Return the (X, Y) coordinate for the center point of the cell that contains the specified text.  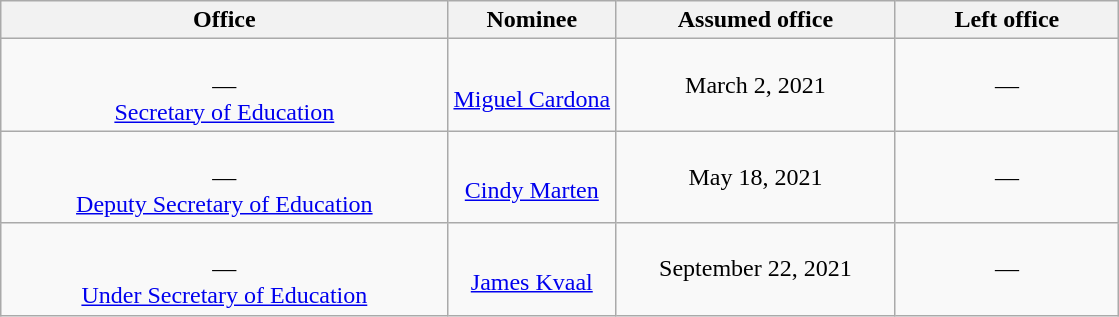
—Under Secretary of Education (224, 269)
March 2, 2021 (756, 85)
Left office (1007, 20)
Miguel Cardona (532, 85)
September 22, 2021 (756, 269)
James Kvaal (532, 269)
Cindy Marten (532, 177)
—Secretary of Education (224, 85)
May 18, 2021 (756, 177)
—Deputy Secretary of Education (224, 177)
Nominee (532, 20)
Office (224, 20)
Assumed office (756, 20)
